Identify which cell holds the provided text, then report its (x, y) central coordinate. 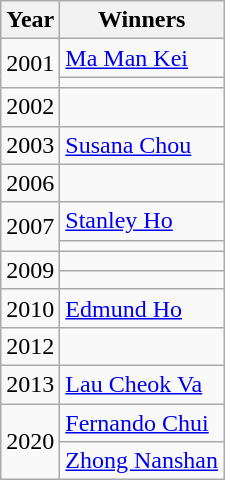
Lau Cheok Va (142, 384)
2012 (30, 346)
Edmund Ho (142, 308)
Fernando Chui (142, 423)
2009 (30, 270)
Ma Man Kei (142, 58)
2002 (30, 107)
Winners (142, 20)
2003 (30, 145)
Stanley Ho (142, 221)
2013 (30, 384)
2001 (30, 64)
2020 (30, 442)
2007 (30, 226)
2006 (30, 183)
Zhong Nanshan (142, 461)
2010 (30, 308)
Year (30, 20)
Susana Chou (142, 145)
